Determine the [X, Y] coordinate at the center of the cell enclosing the given text.  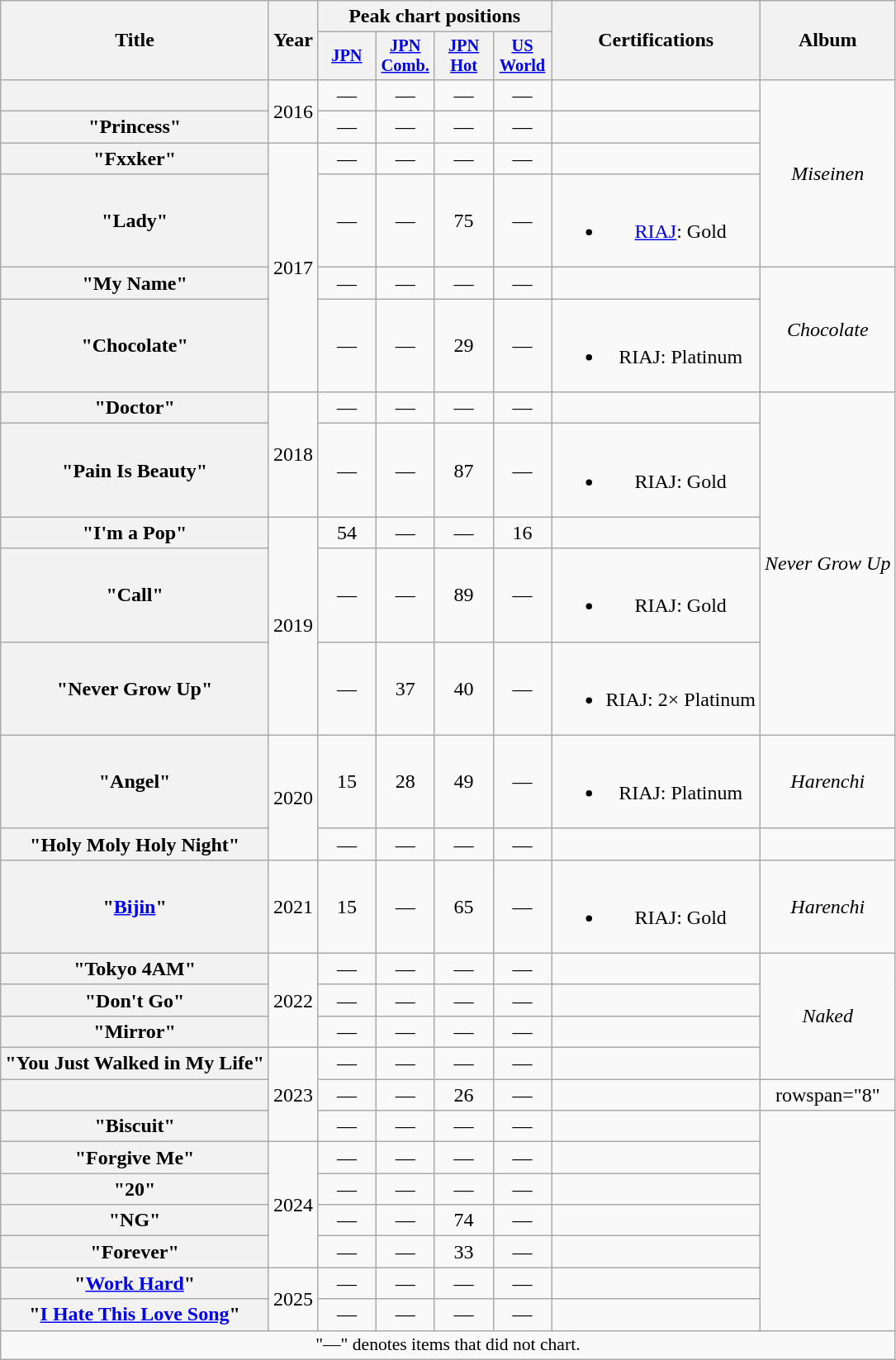
2020 [292, 798]
Naked [827, 1016]
Miseinen [827, 173]
Year [292, 40]
65 [464, 907]
"Lady" [135, 221]
Certifications [656, 40]
2022 [292, 1000]
"Holy Moly Holy Night" [135, 844]
"Chocolate" [135, 345]
"Forever" [135, 1252]
"Pain Is Beauty" [135, 471]
"Never Grow Up" [135, 689]
"—" denotes items that did not chart. [448, 1345]
2016 [292, 111]
2019 [292, 626]
"You Just Walked in My Life" [135, 1064]
37 [405, 689]
"NG" [135, 1220]
28 [405, 781]
40 [464, 689]
"I Hate This Love Song" [135, 1315]
33 [464, 1252]
"Fxxker" [135, 159]
"20" [135, 1189]
"Don't Go" [135, 1000]
"Princess" [135, 127]
2025 [292, 1299]
2017 [292, 268]
"Forgive Me" [135, 1158]
75 [464, 221]
"Mirror" [135, 1031]
16 [522, 533]
29 [464, 345]
JPNHot [464, 56]
"Biscuit" [135, 1126]
89 [464, 595]
74 [464, 1220]
"Bijin" [135, 907]
USWorld [522, 56]
Never Grow Up [827, 563]
"Work Hard" [135, 1283]
"Call" [135, 595]
RIAJ: 2× Platinum [656, 689]
"Tokyo 4AM" [135, 969]
2023 [292, 1095]
2018 [292, 454]
rowspan="8" [827, 1095]
Album [827, 40]
Title [135, 40]
"Doctor" [135, 408]
"Angel" [135, 781]
JPNComb. [405, 56]
2024 [292, 1205]
26 [464, 1095]
JPN [347, 56]
87 [464, 471]
Peak chart positions [434, 17]
2021 [292, 907]
Chocolate [827, 330]
"I'm a Pop" [135, 533]
"My Name" [135, 283]
49 [464, 781]
54 [347, 533]
